Determine the [x, y] coordinate at the center of the cell enclosing the given text.  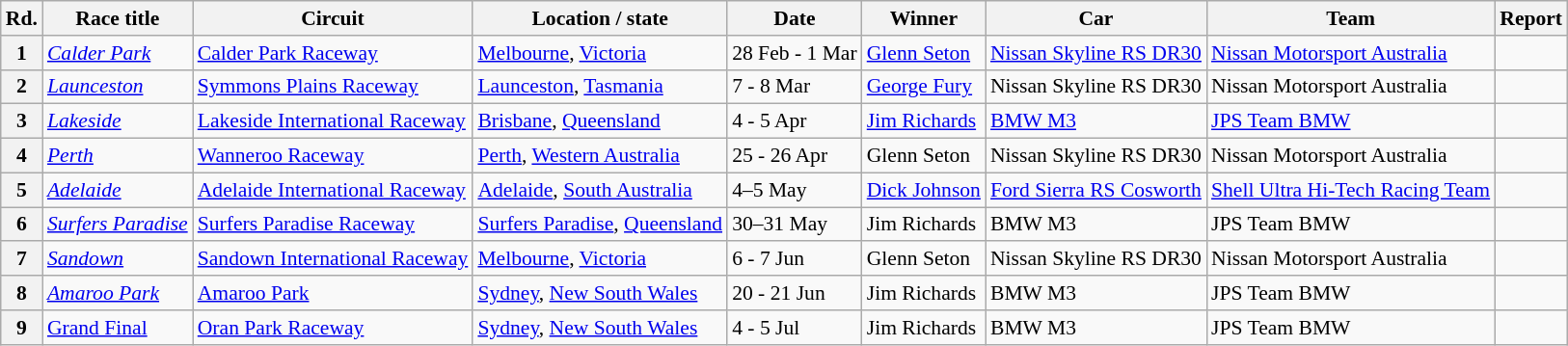
Surfers Paradise, Queensland [600, 225]
Wanneroo Raceway [334, 156]
Calder Park Raceway [334, 53]
Winner [924, 18]
Dick Johnson [924, 190]
4 [21, 156]
Grand Final [118, 328]
Date [795, 18]
6 - 7 Jun [795, 259]
Perth [118, 156]
7 - 8 Mar [795, 87]
Report [1531, 18]
30–31 May [795, 225]
Adelaide International Raceway [334, 190]
9 [21, 328]
Sandown International Raceway [334, 259]
Oran Park Raceway [334, 328]
5 [21, 190]
Shell Ultra Hi-Tech Racing Team [1350, 190]
6 [21, 225]
8 [21, 293]
Team [1350, 18]
Rd. [21, 18]
Launceston, Tasmania [600, 87]
Surfers Paradise Raceway [334, 225]
Calder Park [118, 53]
Symmons Plains Raceway [334, 87]
Surfers Paradise [118, 225]
George Fury [924, 87]
Circuit [334, 18]
3 [21, 121]
28 Feb - 1 Mar [795, 53]
Launceston [118, 87]
Ford Sierra RS Cosworth [1095, 190]
4 - 5 Apr [795, 121]
7 [21, 259]
Adelaide, South Australia [600, 190]
2 [21, 87]
25 - 26 Apr [795, 156]
20 - 21 Jun [795, 293]
4 - 5 Jul [795, 328]
Lakeside [118, 121]
Perth, Western Australia [600, 156]
4–5 May [795, 190]
Lakeside International Raceway [334, 121]
Adelaide [118, 190]
Location / state [600, 18]
Race title [118, 18]
1 [21, 53]
Sandown [118, 259]
Brisbane, Queensland [600, 121]
Car [1095, 18]
